Identify which cell holds the provided text, then report its (x, y) central coordinate. 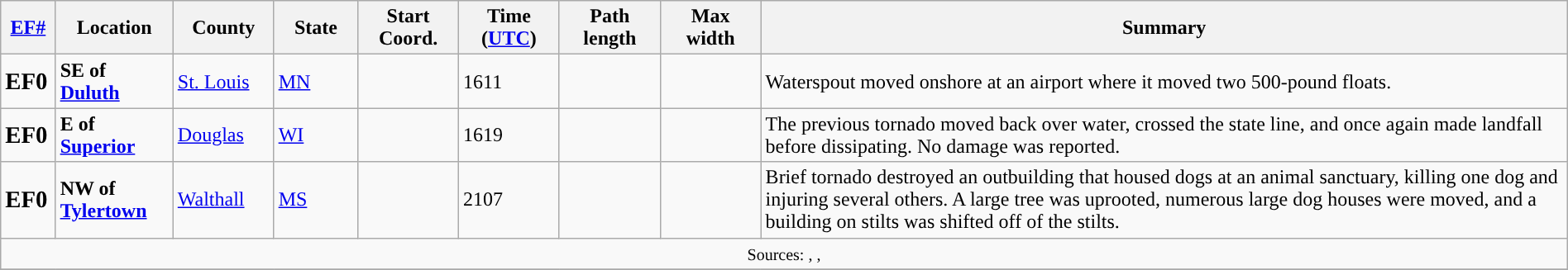
State (316, 28)
Start Coord. (409, 28)
Time (UTC) (509, 28)
Walthall (223, 200)
The previous tornado moved back over water, crossed the state line, and once again made landfall before dissipating. No damage was reported. (1164, 135)
MN (316, 81)
St. Louis (223, 81)
1619 (509, 135)
Sources: , , (784, 253)
Path length (610, 28)
EF# (28, 28)
MS (316, 200)
Max width (710, 28)
E of Superior (114, 135)
SE of Duluth (114, 81)
Waterspout moved onshore at an airport where it moved two 500-pound floats. (1164, 81)
2107 (509, 200)
Location (114, 28)
WI (316, 135)
Summary (1164, 28)
1611 (509, 81)
NW of Tylertown (114, 200)
Douglas (223, 135)
County (223, 28)
